Provide the [X, Y] coordinate of the cell's center where the given text is located.  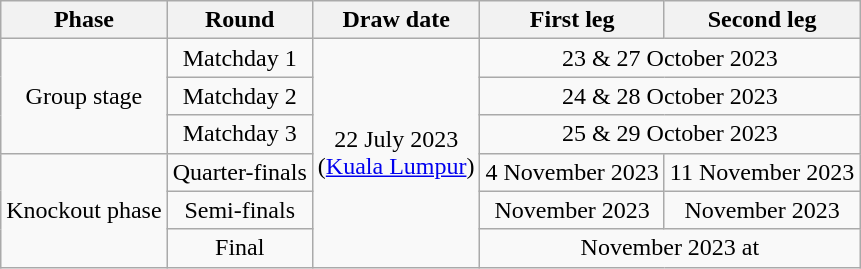
Knockout phase [84, 210]
Quarter-finals [240, 172]
Draw date [396, 20]
11 November 2023 [762, 172]
22 July 2023(Kuala Lumpur) [396, 153]
25 & 29 October 2023 [670, 134]
First leg [572, 20]
Matchday 3 [240, 134]
Matchday 1 [240, 58]
24 & 28 October 2023 [670, 96]
Semi-finals [240, 210]
4 November 2023 [572, 172]
November 2023 at [670, 248]
Phase [84, 20]
Matchday 2 [240, 96]
23 & 27 October 2023 [670, 58]
Round [240, 20]
Final [240, 248]
Group stage [84, 96]
Second leg [762, 20]
